Provide the [x, y] coordinate of the cell's center where the given text is located.  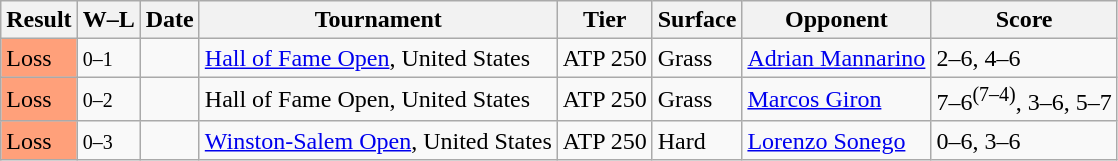
0–6, 3–6 [1024, 140]
Opponent [836, 20]
0–1 [108, 58]
Result [39, 20]
Date [170, 20]
Tier [604, 20]
Hard [697, 140]
0–3 [108, 140]
Score [1024, 20]
Tournament [378, 20]
Surface [697, 20]
2–6, 4–6 [1024, 58]
Lorenzo Sonego [836, 140]
7–6(7–4), 3–6, 5–7 [1024, 100]
0–2 [108, 100]
Marcos Giron [836, 100]
W–L [108, 20]
Adrian Mannarino [836, 58]
Winston-Salem Open, United States [378, 140]
